For the text-containing cell, return its midpoint in (x, y) coordinate format. 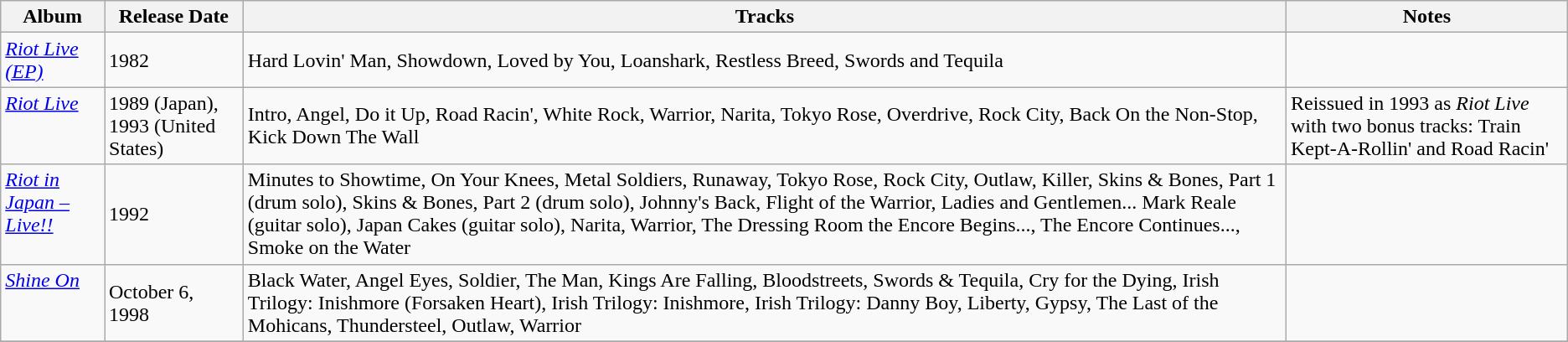
Riot Live (53, 126)
Notes (1427, 17)
Hard Lovin' Man, Showdown, Loved by You, Loanshark, Restless Breed, Swords and Tequila (764, 60)
Intro, Angel, Do it Up, Road Racin', White Rock, Warrior, Narita, Tokyo Rose, Overdrive, Rock City, Back On the Non-Stop, Kick Down The Wall (764, 126)
Album (53, 17)
Reissued in 1993 as Riot Live with two bonus tracks: Train Kept-A-Rollin' and Road Racin' (1427, 126)
Tracks (764, 17)
1992 (173, 215)
Shine On (53, 303)
October 6, 1998 (173, 303)
Riot Live (EP) (53, 60)
Riot in Japan – Live!! (53, 215)
1982 (173, 60)
Release Date (173, 17)
1989 (Japan), 1993 (United States) (173, 126)
